Locate the cell with the specified text and output its [x, y] center coordinate. 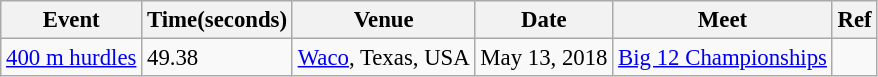
Ref [854, 20]
Meet [722, 20]
Venue [384, 20]
49.38 [218, 58]
Time(seconds) [218, 20]
May 13, 2018 [544, 58]
Big 12 Championships [722, 58]
Waco, Texas, USA [384, 58]
Date [544, 20]
Event [72, 20]
400 m hurdles [72, 58]
